Scan for the cell matching the given text and deliver its (X, Y) coordinate at center. 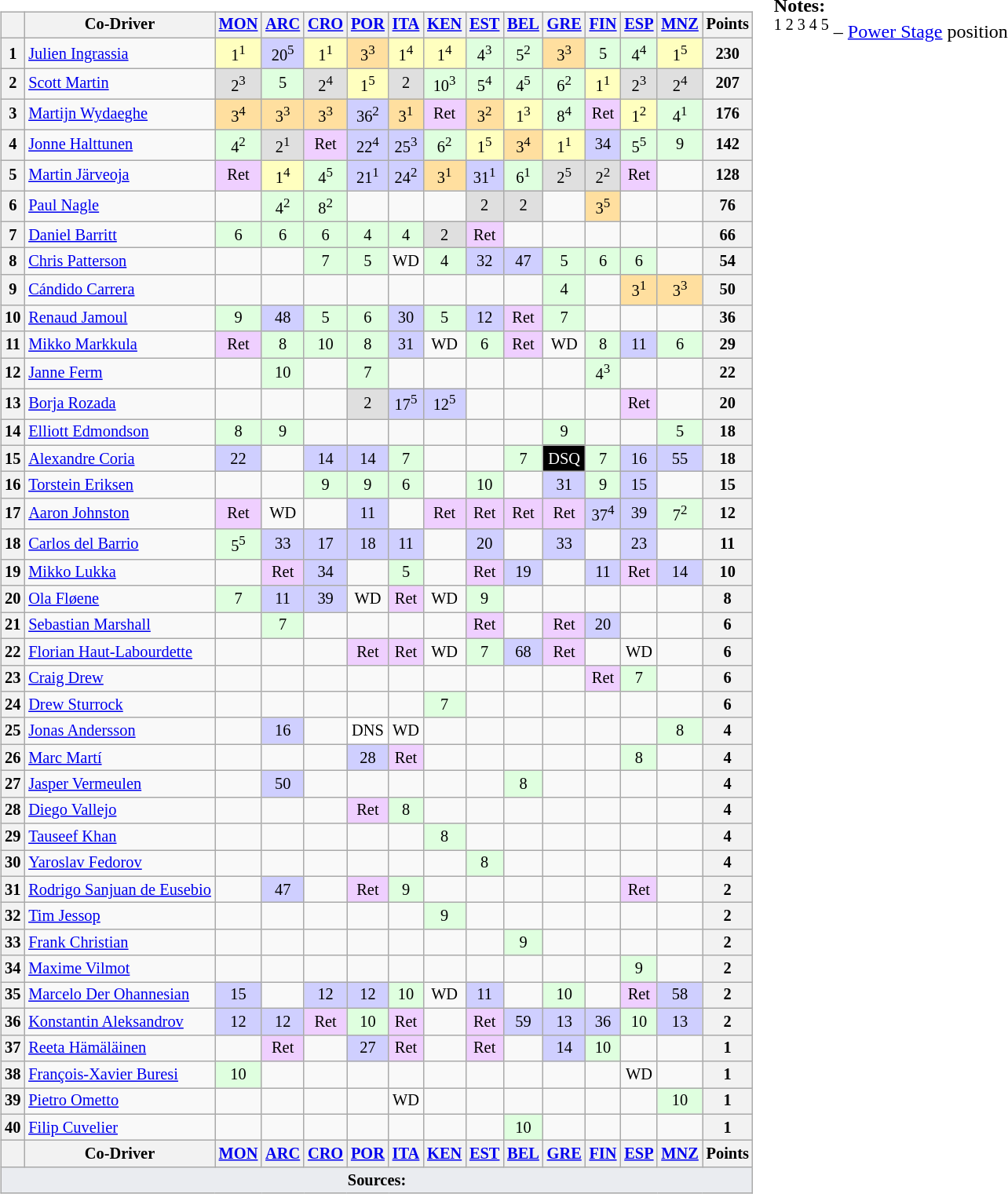
Aaron Johnston (119, 513)
Scott Martin (119, 83)
Martin Järveoja (119, 176)
205 (283, 53)
Elliott Edmondson (119, 433)
3 (13, 115)
Marc Martí (119, 758)
175 (406, 403)
211 (367, 176)
Diego Vallejo (119, 810)
311 (484, 176)
Pietro Ometto (119, 1101)
253 (406, 144)
125 (444, 403)
Yaroslav Fedorov (119, 864)
38 (13, 1075)
84 (564, 115)
Filip Cuvelier (119, 1127)
40 (13, 1127)
207 (728, 83)
37 (13, 1048)
Frank Christian (119, 943)
Sources: (377, 1180)
128 (728, 176)
Konstantin Aleksandrov (119, 1022)
Julien Ingrassia (119, 53)
176 (728, 115)
Ola Fløene (119, 599)
Paul Nagle (119, 206)
82 (325, 206)
Alexandre Coria (119, 458)
François-Xavier Buresi (119, 1075)
Torstein Eriksen (119, 485)
Drew Sturrock (119, 705)
Maxime Vilmot (119, 969)
230 (728, 53)
Sebastian Marshall (119, 626)
72 (680, 513)
Reeta Hämäläinen (119, 1048)
Carlos del Barrio (119, 543)
Mikko Markkula (119, 345)
61 (523, 176)
Renaud Jamoul (119, 318)
Mikko Lukka (119, 572)
76 (728, 206)
26 (13, 758)
242 (406, 176)
103 (444, 83)
Janne Ferm (119, 374)
Martijn Wydaeghe (119, 115)
Marcelo Der Ohannesian (119, 995)
362 (367, 115)
Jonne Halttunen (119, 144)
Tauseef Khan (119, 837)
41 (680, 115)
Chris Patterson (119, 261)
Jasper Vermeulen (119, 784)
Tim Jessop (119, 916)
DSQ (564, 458)
66 (728, 235)
DNS (367, 731)
68 (523, 652)
224 (367, 144)
Daniel Barritt (119, 235)
Borja Rozada (119, 403)
Rodrigo Sanjuan de Eusebio (119, 889)
374 (603, 513)
Craig Drew (119, 678)
58 (680, 995)
48 (283, 318)
59 (523, 1022)
Florian Haut-Labourdette (119, 652)
44 (639, 53)
Jonas Andersson (119, 731)
Cándido Carrera (119, 289)
142 (728, 144)
52 (523, 53)
